Locate the cell with the specified text and output its (x, y) center coordinate. 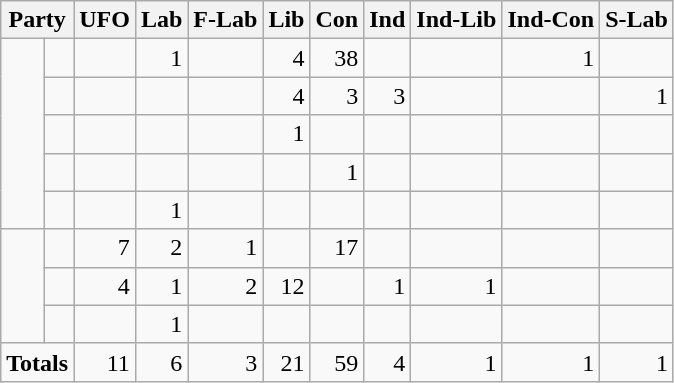
UFO (105, 20)
Con (337, 20)
7 (105, 248)
21 (286, 362)
12 (286, 286)
17 (337, 248)
Ind-Lib (456, 20)
Party (38, 20)
Lab (161, 20)
6 (161, 362)
Ind-Con (551, 20)
38 (337, 58)
59 (337, 362)
Ind (388, 20)
11 (105, 362)
F-Lab (226, 20)
Lib (286, 20)
Totals (38, 362)
S-Lab (637, 20)
